Scan for the cell matching the given text and deliver its [x, y] coordinate at center. 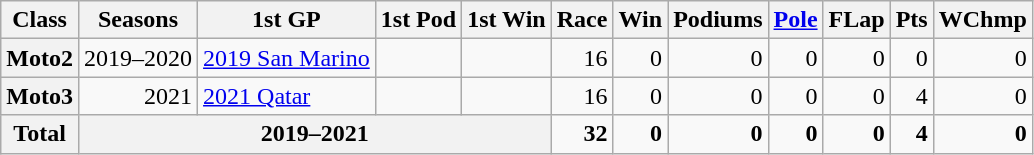
2021 Qatar [287, 96]
1st Win [507, 20]
Podiums [718, 20]
Class [40, 20]
Moto2 [40, 58]
FLap [856, 20]
Seasons [138, 20]
Race [582, 20]
Pts [912, 20]
2019–2020 [138, 58]
Win [640, 20]
Total [40, 134]
2019 San Marino [287, 58]
1st Pod [418, 20]
Moto3 [40, 96]
2019–2021 [314, 134]
WChmp [982, 20]
2021 [138, 96]
1st GP [287, 20]
32 [582, 134]
Pole [796, 20]
